Locate the cell with the specified text and output its (x, y) center coordinate. 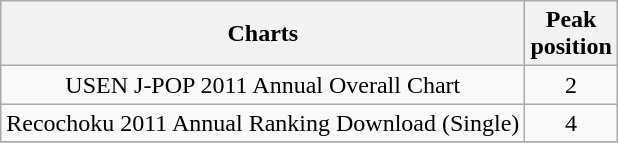
4 (571, 123)
Recochoku 2011 Annual Ranking Download (Single) (263, 123)
2 (571, 85)
Charts (263, 34)
Peakposition (571, 34)
USEN J-POP 2011 Annual Overall Chart (263, 85)
